Provide the [X, Y] coordinate of the cell's center where the given text is located.  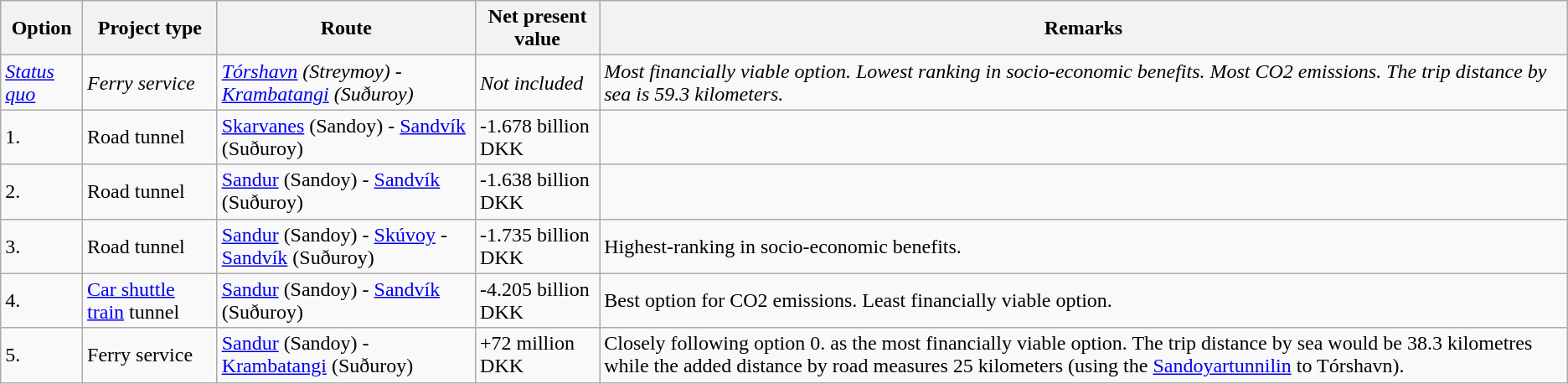
-1.735 billion DKK [538, 246]
+72 million DKK [538, 355]
Option [42, 29]
Best option for CO2 emissions. Least financially viable option. [1084, 300]
5. [42, 355]
2. [42, 191]
Tórshavn (Streymoy) - Krambatangi (Suðuroy) [346, 82]
Route [346, 29]
4. [42, 300]
Car shuttle train tunnel [151, 300]
Sandur (Sandoy) - Skúvoy - Sandvík (Suðuroy) [346, 246]
-1.638 billion DKK [538, 191]
-1.678 billion DKK [538, 138]
Project type [151, 29]
Skarvanes (Sandoy) - Sandvík (Suðuroy) [346, 138]
Most financially viable option. Lowest ranking in socio-economic benefits. Most CO2 emissions. The trip distance by sea is 59.3 kilometers. [1084, 82]
Not included [538, 82]
Sandur (Sandoy) - Krambatangi (Suðuroy) [346, 355]
Highest-ranking in socio-economic benefits. [1084, 246]
-4.205 billion DKK [538, 300]
Status quo [42, 82]
1. [42, 138]
Remarks [1084, 29]
Net present value [538, 29]
3. [42, 246]
